Search for the cell housing the specified text and yield its [x, y] center coordinate. 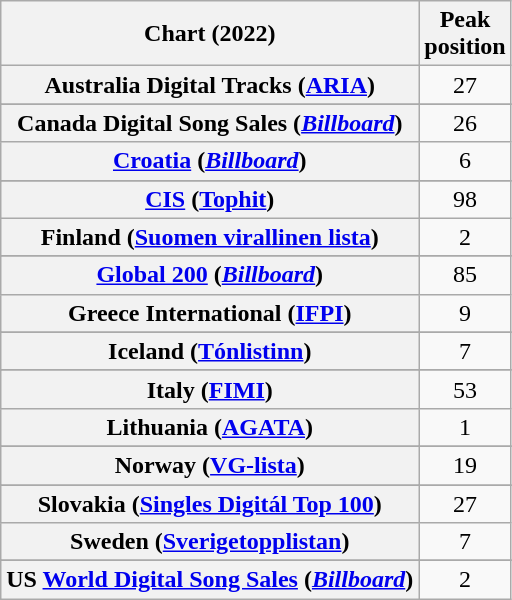
Slovakia (Singles Digitál Top 100) [210, 503]
Peakposition [465, 34]
26 [465, 123]
Australia Digital Tracks (ARIA) [210, 85]
Greece International (IFPI) [210, 313]
19 [465, 465]
9 [465, 313]
53 [465, 389]
Italy (FIMI) [210, 389]
Croatia (Billboard) [210, 161]
Canada Digital Song Sales (Billboard) [210, 123]
Chart (2022) [210, 34]
Norway (VG-lista) [210, 465]
Finland (Suomen virallinen lista) [210, 237]
Sweden (Sverigetopplistan) [210, 542]
CIS (Tophit) [210, 199]
1 [465, 427]
Lithuania (AGATA) [210, 427]
6 [465, 161]
85 [465, 275]
Global 200 (Billboard) [210, 275]
Iceland (Tónlistinn) [210, 351]
US World Digital Song Sales (Billboard) [210, 580]
98 [465, 199]
